Return [x, y] of the center of cell containing provided text 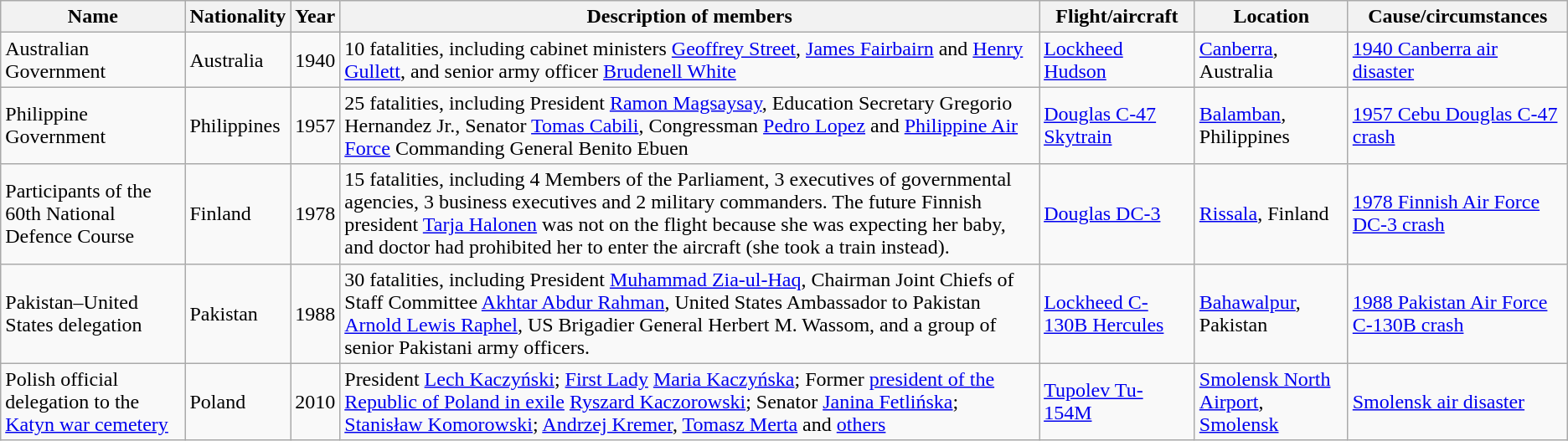
Year [315, 17]
Poland [238, 402]
Name [93, 17]
1957 Cebu Douglas C-47 crash [1457, 126]
10 fatalities, including cabinet ministers Geoffrey Street, James Fairbairn and Henry Gullett, and senior army officer Brudenell White [690, 60]
1940 [315, 60]
Australia [238, 60]
Lockheed Hudson [1117, 60]
1988 Pakistan Air Force C-130B crash [1457, 313]
Douglas C-47 Skytrain [1117, 126]
1978 Finnish Air Force DC-3 crash [1457, 214]
Philippines [238, 126]
Douglas DC-3 [1117, 214]
1988 [315, 313]
Philippine Government [93, 126]
Nationality [238, 17]
1978 [315, 214]
Pakistan–United States delegation [93, 313]
Cause/circumstances [1457, 17]
Description of members [690, 17]
Flight/aircraft [1117, 17]
Bahawalpur, Pakistan [1271, 313]
1957 [315, 126]
Smolensk North Airport, Smolensk [1271, 402]
Polish official delegation to the Katyn war cemetery [93, 402]
2010 [315, 402]
Participants of the 60th National Defence Course [93, 214]
Finland [238, 214]
Lockheed C-130B Hercules [1117, 313]
Location [1271, 17]
Australian Government [93, 60]
Pakistan [238, 313]
Balamban, Philippines [1271, 126]
Rissala, Finland [1271, 214]
Smolensk air disaster [1457, 402]
Tupolev Tu-154M [1117, 402]
Canberra, Australia [1271, 60]
1940 Canberra air disaster [1457, 60]
